Extract the (X, Y) coordinate from the center of the cell holding the provided text.  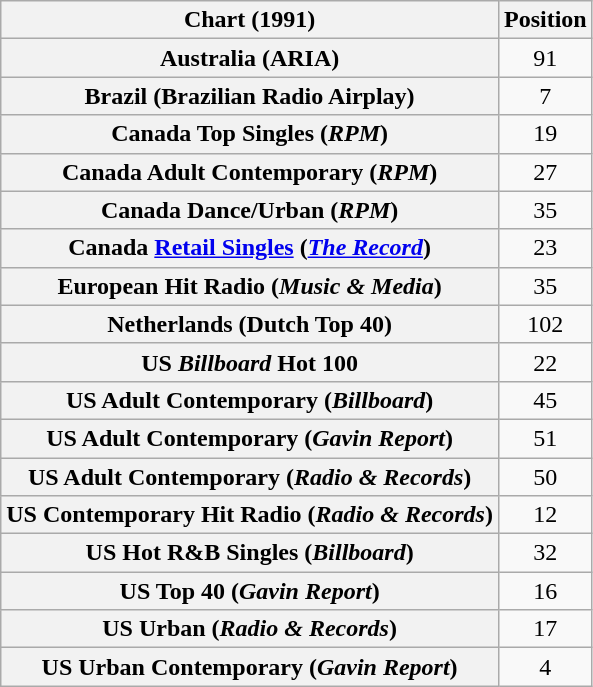
US Top 40 (Gavin Report) (250, 591)
Canada Top Singles (RPM) (250, 134)
32 (545, 553)
US Urban (Radio & Records) (250, 629)
45 (545, 400)
17 (545, 629)
European Hit Radio (Music & Media) (250, 286)
Position (545, 20)
US Urban Contemporary (Gavin Report) (250, 667)
Chart (1991) (250, 20)
US Adult Contemporary (Billboard) (250, 400)
US Hot R&B Singles (Billboard) (250, 553)
27 (545, 172)
12 (545, 515)
91 (545, 58)
Canada Retail Singles (The Record) (250, 248)
7 (545, 96)
16 (545, 591)
50 (545, 477)
Australia (ARIA) (250, 58)
Netherlands (Dutch Top 40) (250, 324)
US Contemporary Hit Radio (Radio & Records) (250, 515)
Canada Dance/Urban (RPM) (250, 210)
US Adult Contemporary (Radio & Records) (250, 477)
US Billboard Hot 100 (250, 362)
4 (545, 667)
51 (545, 438)
19 (545, 134)
Brazil (Brazilian Radio Airplay) (250, 96)
102 (545, 324)
23 (545, 248)
22 (545, 362)
Canada Adult Contemporary (RPM) (250, 172)
US Adult Contemporary (Gavin Report) (250, 438)
